For the text-containing cell, return its midpoint in [x, y] coordinate format. 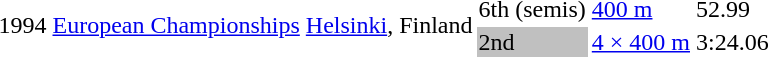
4 × 400 m [640, 42]
2nd [532, 42]
